Locate the cell with the specified text and output its [x, y] center coordinate. 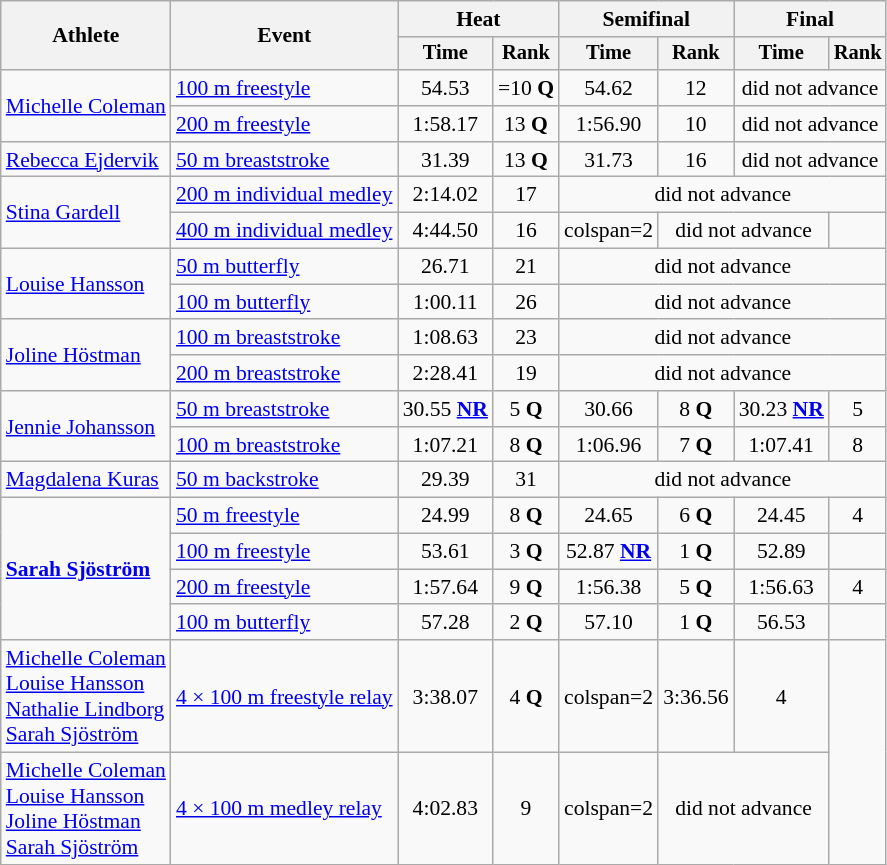
Event [284, 36]
Louise Hansson [86, 284]
19 [526, 373]
Semifinal [646, 19]
2:14.02 [446, 195]
53.61 [446, 552]
24.99 [446, 516]
31.73 [608, 160]
3 Q [526, 552]
12 [696, 88]
Michelle ColemanLouise HanssonJoline HöstmanSarah Sjöström [86, 809]
26 [526, 302]
1:08.63 [446, 338]
50 m butterfly [284, 267]
52.87 NR [608, 552]
50 m freestyle [284, 516]
9 Q [526, 587]
Michelle ColemanLouise HanssonNathalie LindborgSarah Sjöström [86, 696]
23 [526, 338]
21 [526, 267]
17 [526, 195]
1:00.11 [446, 302]
54.53 [446, 88]
29.39 [446, 480]
Michelle Coleman [86, 106]
=10 Q [526, 88]
1:56.90 [608, 124]
Athlete [86, 36]
26.71 [446, 267]
30.23 NR [782, 409]
Sarah Sjöström [86, 569]
200 m individual medley [284, 195]
4 × 100 m freestyle relay [284, 696]
1:57.64 [446, 587]
54.62 [608, 88]
4 Q [526, 696]
57.10 [608, 623]
Rebecca Ejdervik [86, 160]
Jennie Johansson [86, 426]
2:28.41 [446, 373]
24.45 [782, 516]
9 [526, 809]
3:38.07 [446, 696]
200 m breaststroke [284, 373]
Joline Höstman [86, 356]
1:56.63 [782, 587]
50 m backstroke [284, 480]
31.39 [446, 160]
24.65 [608, 516]
Heat [478, 19]
57.28 [446, 623]
7 Q [696, 445]
Stina Gardell [86, 212]
6 Q [696, 516]
1:07.41 [782, 445]
8 [858, 445]
1:56.38 [608, 587]
3:36.56 [696, 696]
4 × 100 m medley relay [284, 809]
5 [858, 409]
31 [526, 480]
Magdalena Kuras [86, 480]
Final [810, 19]
30.66 [608, 409]
1:58.17 [446, 124]
1:06.96 [608, 445]
2 Q [526, 623]
1:07.21 [446, 445]
56.53 [782, 623]
10 [696, 124]
400 m individual medley [284, 231]
52.89 [782, 552]
4:02.83 [446, 809]
4:44.50 [446, 231]
30.55 NR [446, 409]
